Return the [x, y] coordinate for the center point of the cell that contains the specified text.  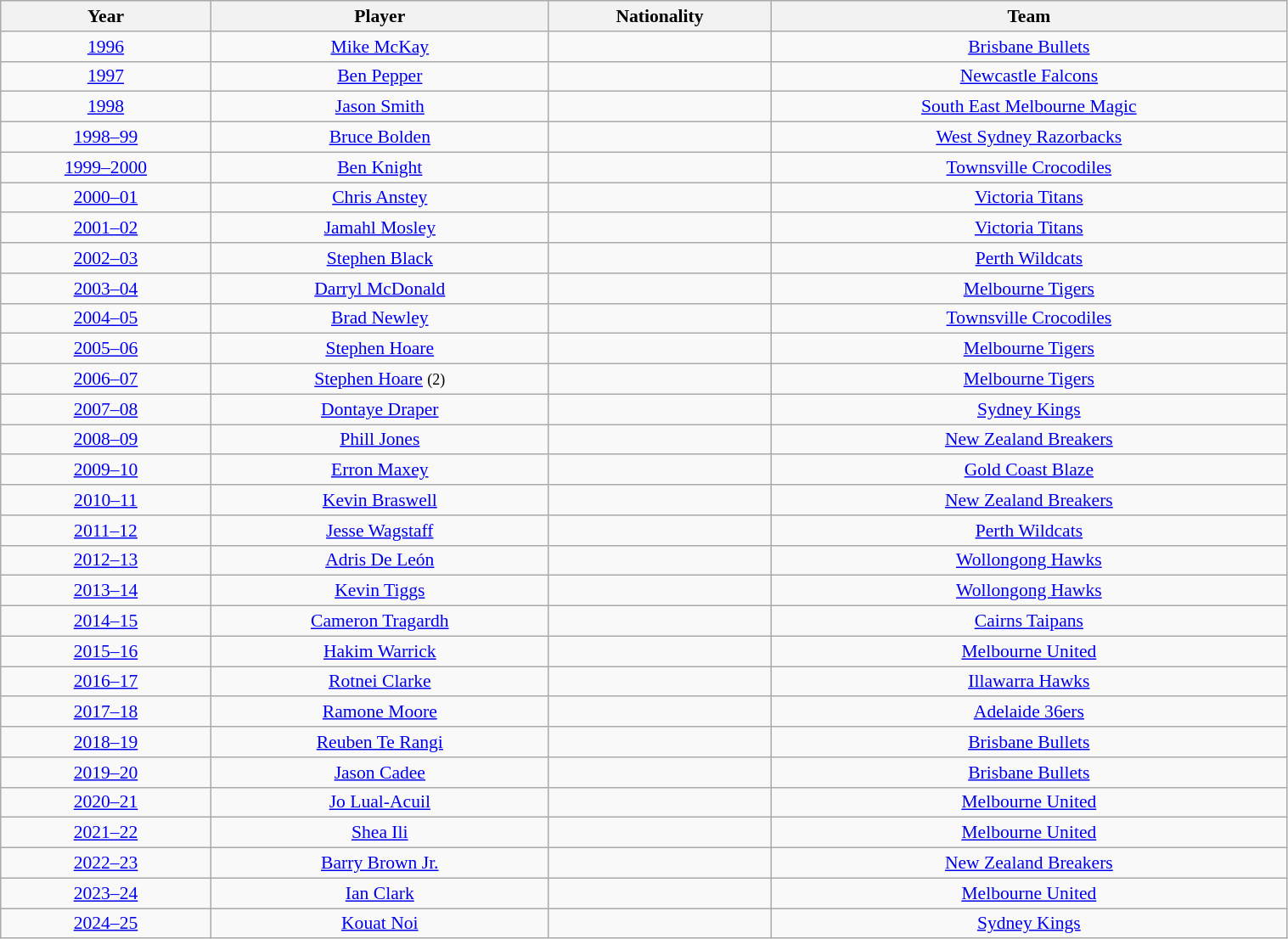
Adris De León [380, 560]
2013–14 [105, 591]
South East Melbourne Magic [1029, 107]
Ben Pepper [380, 76]
Dontaye Draper [380, 409]
Mike McKay [380, 47]
2011–12 [105, 531]
2006–07 [105, 380]
Year [105, 16]
Adelaide 36ers [1029, 712]
Stephen Black [380, 258]
2019–20 [105, 773]
Darryl McDonald [380, 289]
Newcastle Falcons [1029, 76]
2003–04 [105, 289]
West Sydney Razorbacks [1029, 138]
Kouat Noi [380, 924]
Ramone Moore [380, 712]
2002–03 [105, 258]
2023–24 [105, 893]
Chris Anstey [380, 198]
Cameron Tragardh [380, 621]
Stephen Hoare (2) [380, 380]
Jo Lual-Acuil [380, 802]
Brad Newley [380, 318]
Barry Brown Jr. [380, 863]
1998 [105, 107]
1996 [105, 47]
Nationality [659, 16]
Kevin Tiggs [380, 591]
Team [1029, 16]
Ben Knight [380, 167]
Jason Cadee [380, 773]
2014–15 [105, 621]
Erron Maxey [380, 470]
Shea Ili [380, 833]
2004–05 [105, 318]
2007–08 [105, 409]
Jason Smith [380, 107]
Jesse Wagstaff [380, 531]
2016–17 [105, 682]
2010–11 [105, 500]
2022–23 [105, 863]
2018–19 [105, 742]
2021–22 [105, 833]
2005–06 [105, 349]
2012–13 [105, 560]
Reuben Te Rangi [380, 742]
Jamahl Mosley [380, 228]
Hakim Warrick [380, 651]
2017–18 [105, 712]
Phill Jones [380, 440]
1998–99 [105, 138]
Bruce Bolden [380, 138]
1997 [105, 76]
Player [380, 16]
2024–25 [105, 924]
2008–09 [105, 440]
2009–10 [105, 470]
Illawarra Hawks [1029, 682]
Ian Clark [380, 893]
2020–21 [105, 802]
Gold Coast Blaze [1029, 470]
2000–01 [105, 198]
Rotnei Clarke [380, 682]
Stephen Hoare [380, 349]
1999–2000 [105, 167]
2001–02 [105, 228]
2015–16 [105, 651]
Kevin Braswell [380, 500]
Cairns Taipans [1029, 621]
